Identify which cell holds the provided text, then report its [X, Y] central coordinate. 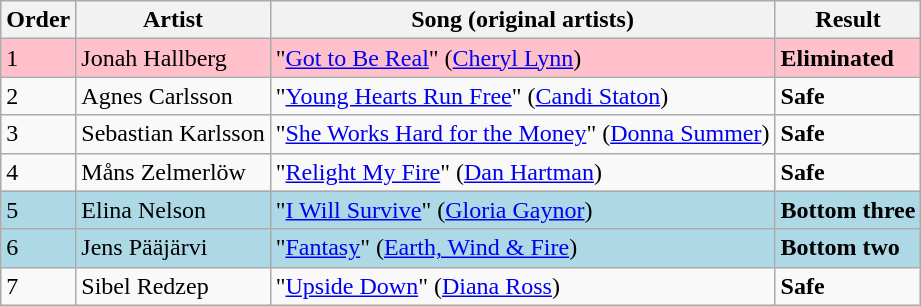
2 [38, 96]
7 [38, 286]
Måns Zelmerlöw [173, 172]
"Upside Down" (Diana Ross) [522, 286]
Artist [173, 20]
5 [38, 210]
Jonah Hallberg [173, 58]
1 [38, 58]
Jens Pääjärvi [173, 248]
"Relight My Fire" (Dan Hartman) [522, 172]
Bottom two [848, 248]
Agnes Carlsson [173, 96]
Eliminated [848, 58]
3 [38, 134]
Elina Nelson [173, 210]
6 [38, 248]
Sibel Redzep [173, 286]
"Fantasy" (Earth, Wind & Fire) [522, 248]
Bottom three [848, 210]
"I Will Survive" (Gloria Gaynor) [522, 210]
"Got to Be Real" (Cheryl Lynn) [522, 58]
"She Works Hard for the Money" (Donna Summer) [522, 134]
Song (original artists) [522, 20]
4 [38, 172]
"Young Hearts Run Free" (Candi Staton) [522, 96]
Result [848, 20]
Order [38, 20]
Sebastian Karlsson [173, 134]
